Detect which cell encompasses the target text, then output its (X, Y) center coordinate. 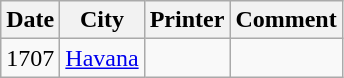
1707 (30, 58)
Havana (102, 58)
Printer (187, 20)
City (102, 20)
Comment (286, 20)
Date (30, 20)
